Capture the cell that displays the provided text and extract its [X, Y] central coordinate. 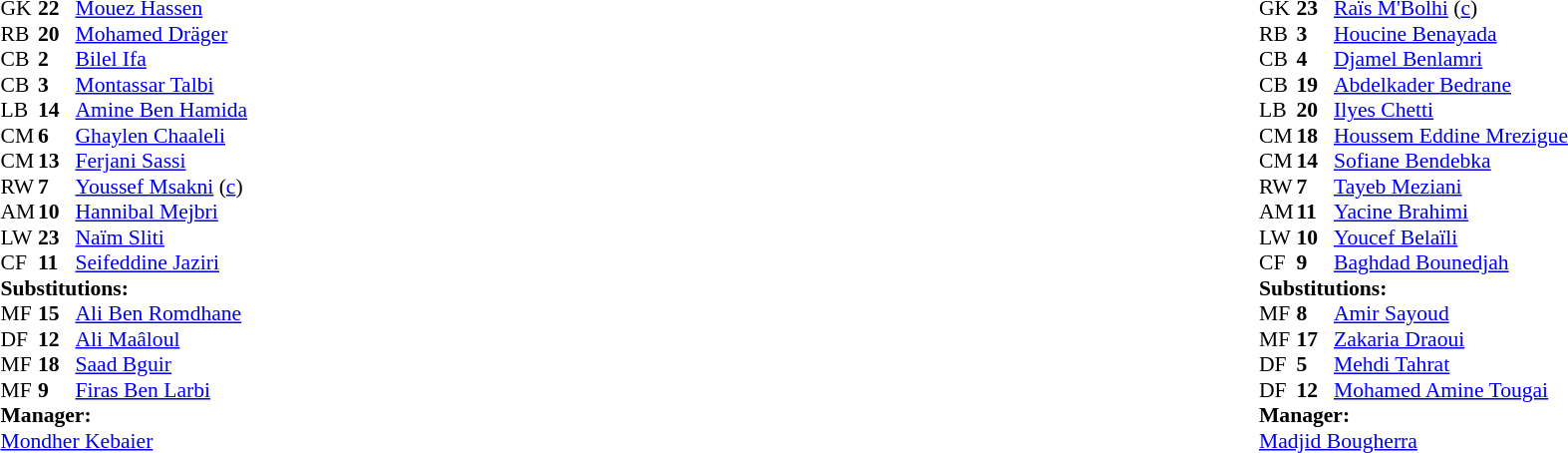
5 [1315, 364]
Montassar Talbi [161, 85]
Bilel Ifa [161, 59]
Naïm Sliti [161, 237]
Ilyes Chetti [1451, 111]
Mohamed Amine Tougai [1451, 390]
4 [1315, 59]
Amine Ben Hamida [161, 111]
15 [57, 314]
Sofiane Bendebka [1451, 161]
Houcine Benayada [1451, 34]
19 [1315, 85]
8 [1315, 314]
Djamel Benlamri [1451, 59]
Mehdi Tahrat [1451, 364]
2 [57, 59]
Ali Ben Romdhane [161, 314]
Mohamed Dräger [161, 34]
Hannibal Mejbri [161, 213]
Seifeddine Jaziri [161, 262]
Yacine Brahimi [1451, 213]
Ghaylen Chaaleli [161, 136]
Tayeb Meziani [1451, 187]
Firas Ben Larbi [161, 390]
Houssem Eddine Mrezigue [1451, 136]
Baghdad Bounedjah [1451, 262]
13 [57, 161]
Ali Maâloul [161, 339]
Youcef Belaïli [1451, 237]
17 [1315, 339]
23 [57, 237]
6 [57, 136]
Youssef Msakni (c) [161, 187]
Saad Bguir [161, 364]
Ferjani Sassi [161, 161]
Zakaria Draoui [1451, 339]
Amir Sayoud [1451, 314]
Abdelkader Bedrane [1451, 85]
